Return the (X, Y) coordinate for the center point of the cell that contains the specified text.  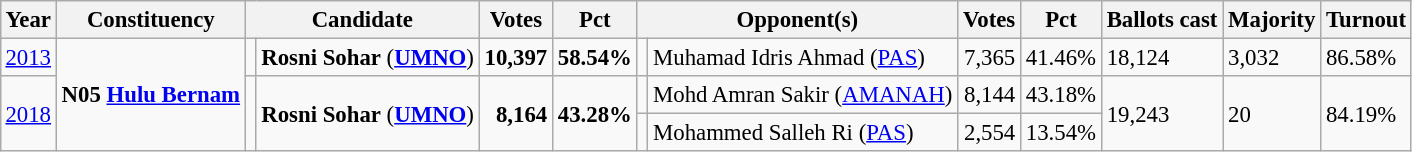
Turnout (1366, 20)
19,243 (1162, 114)
86.58% (1366, 57)
Muhamad Idris Ahmad (PAS) (803, 57)
7,365 (990, 57)
84.19% (1366, 114)
43.18% (1062, 95)
8,144 (990, 95)
41.46% (1062, 57)
43.28% (594, 114)
58.54% (594, 57)
2013 (28, 57)
10,397 (516, 57)
2018 (28, 114)
18,124 (1162, 57)
Mohammed Salleh Ri (PAS) (803, 133)
8,164 (516, 114)
Candidate (362, 20)
N05 Hulu Bernam (150, 94)
Year (28, 20)
Ballots cast (1162, 20)
Mohd Amran Sakir (AMANAH) (803, 95)
2,554 (990, 133)
Opponent(s) (798, 20)
20 (1272, 114)
Majority (1272, 20)
Constituency (150, 20)
13.54% (1062, 133)
3,032 (1272, 57)
